Detect which cell encompasses the target text, then output its [X, Y] center coordinate. 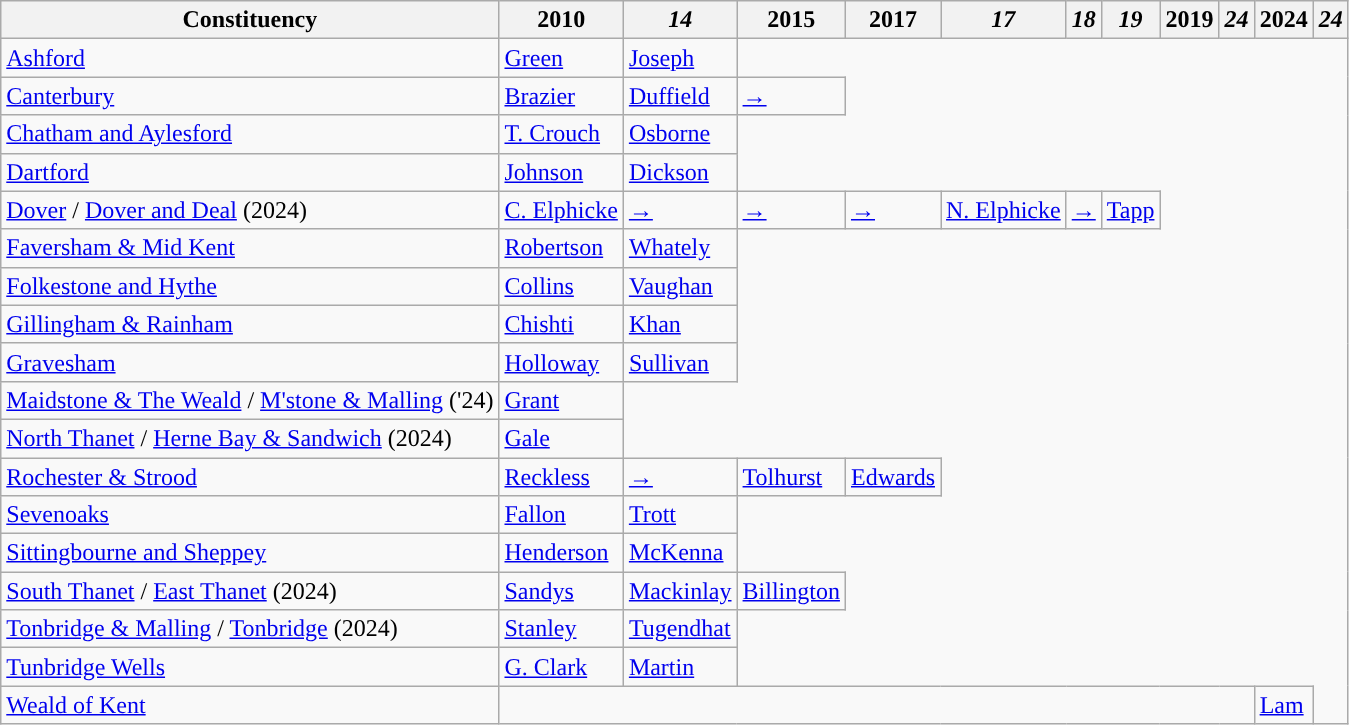
Osborne [680, 134]
Collins [561, 286]
18 [1084, 20]
Vaughan [680, 286]
Edwards [892, 477]
Grant [561, 400]
South Thanet / East Thanet (2024) [250, 591]
Chatham and Aylesford [250, 134]
Holloway [561, 362]
2019 [1190, 20]
2024 [1284, 20]
N. Elphicke [1003, 210]
Joseph [680, 58]
17 [1003, 20]
2015 [791, 20]
Lam [1284, 705]
G. Clark [561, 667]
Sullivan [680, 362]
Khan [680, 324]
19 [1130, 20]
Sittingbourne and Sheppey [250, 553]
Tunbridge Wells [250, 667]
Trott [680, 515]
Ashford [250, 58]
Mackinlay [680, 591]
Gale [561, 438]
Chishti [561, 324]
McKenna [680, 553]
Sandys [561, 591]
Tugendhat [680, 629]
Constituency [250, 20]
Canterbury [250, 96]
Faversham & Mid Kent [250, 248]
T. Crouch [561, 134]
Gillingham & Rainham [250, 324]
Green [561, 58]
Whately [680, 248]
Reckless [561, 477]
Dickson [680, 172]
Henderson [561, 553]
Weald of Kent [250, 705]
Johnson [561, 172]
Billington [791, 591]
Tolhurst [791, 477]
Tonbridge & Malling / Tonbridge (2024) [250, 629]
Rochester & Strood [250, 477]
Sevenoaks [250, 515]
Robertson [561, 248]
Fallon [561, 515]
Duffield [680, 96]
Stanley [561, 629]
Dover / Dover and Deal (2024) [250, 210]
Dartford [250, 172]
Folkestone and Hythe [250, 286]
14 [680, 20]
Tapp [1130, 210]
North Thanet / Herne Bay & Sandwich (2024) [250, 438]
2010 [561, 20]
Gravesham [250, 362]
2017 [892, 20]
Brazier [561, 96]
C. Elphicke [561, 210]
Martin [680, 667]
Maidstone & The Weald / M'stone & Malling ('24) [250, 400]
